Return (X, Y) of the center of cell containing provided text 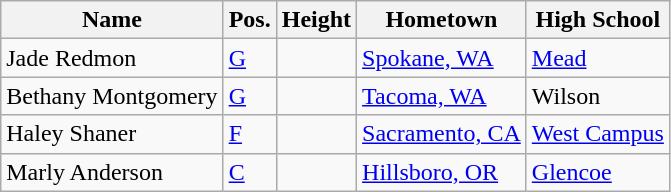
Haley Shaner (112, 134)
Sacramento, CA (442, 134)
Name (112, 20)
Marly Anderson (112, 172)
Mead (598, 58)
C (250, 172)
Height (316, 20)
Hometown (442, 20)
West Campus (598, 134)
Bethany Montgomery (112, 96)
Wilson (598, 96)
High School (598, 20)
Spokane, WA (442, 58)
F (250, 134)
Hillsboro, OR (442, 172)
Jade Redmon (112, 58)
Pos. (250, 20)
Glencoe (598, 172)
Tacoma, WA (442, 96)
